Output the (x, y) coordinate of the center of the cell containing the given text.  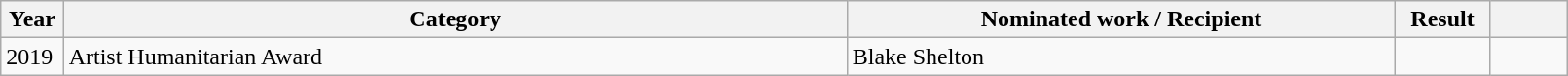
Blake Shelton (1121, 57)
Nominated work / Recipient (1121, 19)
Artist Humanitarian Award (456, 57)
Category (456, 19)
Result (1442, 19)
Year (32, 19)
2019 (32, 57)
